Find where the given text appears and provide that cell's center as (x, y) coordinate. 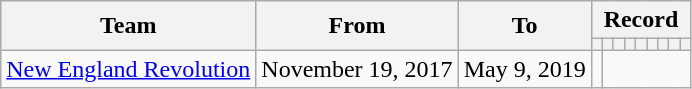
New England Revolution (128, 69)
May 9, 2019 (524, 69)
Record (641, 20)
From (357, 26)
To (524, 26)
Team (128, 26)
November 19, 2017 (357, 69)
